Determine the [x, y] coordinate at the center of the cell enclosing the given text.  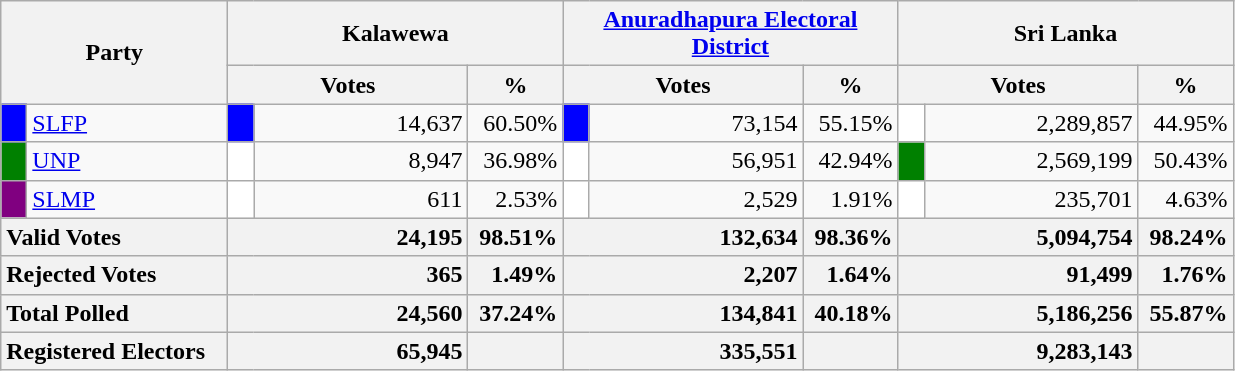
8,947 [361, 161]
365 [348, 275]
2,569,199 [1031, 161]
Registered Electors [114, 351]
5,186,256 [1018, 313]
40.18% [850, 313]
Anuradhapura Electoral District [730, 34]
44.95% [1186, 123]
91,499 [1018, 275]
Kalawewa [396, 34]
4.63% [1186, 199]
9,283,143 [1018, 351]
2,289,857 [1031, 123]
37.24% [516, 313]
50.43% [1186, 161]
56,951 [696, 161]
73,154 [696, 123]
SLFP [128, 123]
24,195 [348, 237]
14,637 [361, 123]
98.24% [1186, 237]
65,945 [348, 351]
134,841 [683, 313]
235,701 [1031, 199]
Total Polled [114, 313]
Valid Votes [114, 237]
24,560 [348, 313]
5,094,754 [1018, 237]
UNP [128, 161]
1.76% [1186, 275]
98.51% [516, 237]
Sri Lanka [1066, 34]
2.53% [516, 199]
98.36% [850, 237]
1.64% [850, 275]
55.15% [850, 123]
1.91% [850, 199]
2,207 [683, 275]
1.49% [516, 275]
2,529 [696, 199]
36.98% [516, 161]
SLMP [128, 199]
55.87% [1186, 313]
611 [361, 199]
Rejected Votes [114, 275]
Party [114, 52]
132,634 [683, 237]
60.50% [516, 123]
42.94% [850, 161]
335,551 [683, 351]
